Search for the cell housing the specified text and yield its [x, y] center coordinate. 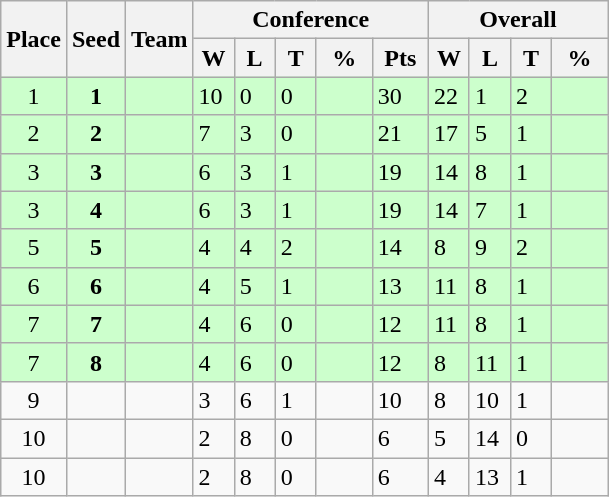
Conference [310, 20]
Pts [400, 58]
22 [448, 96]
Overall [518, 20]
17 [448, 134]
Team [160, 39]
30 [400, 96]
Seed [96, 39]
21 [400, 134]
Place [34, 39]
